Locate the cell with the specified text and output its [X, Y] center coordinate. 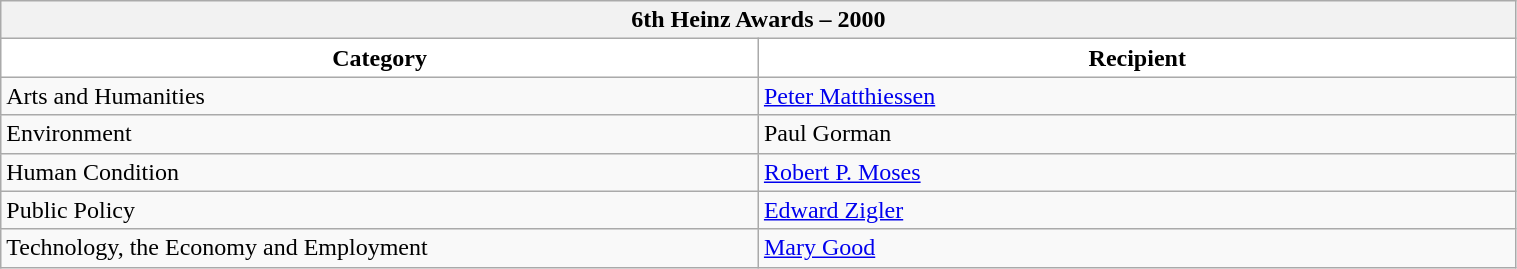
Human Condition [380, 172]
Edward Zigler [1137, 210]
Technology, the Economy and Employment [380, 248]
Environment [380, 134]
Paul Gorman [1137, 134]
Robert P. Moses [1137, 172]
Recipient [1137, 58]
Mary Good [1137, 248]
6th Heinz Awards – 2000 [758, 20]
Peter Matthiessen [1137, 96]
Arts and Humanities [380, 96]
Category [380, 58]
Public Policy [380, 210]
